For the text-containing cell, return its midpoint in [X, Y] coordinate format. 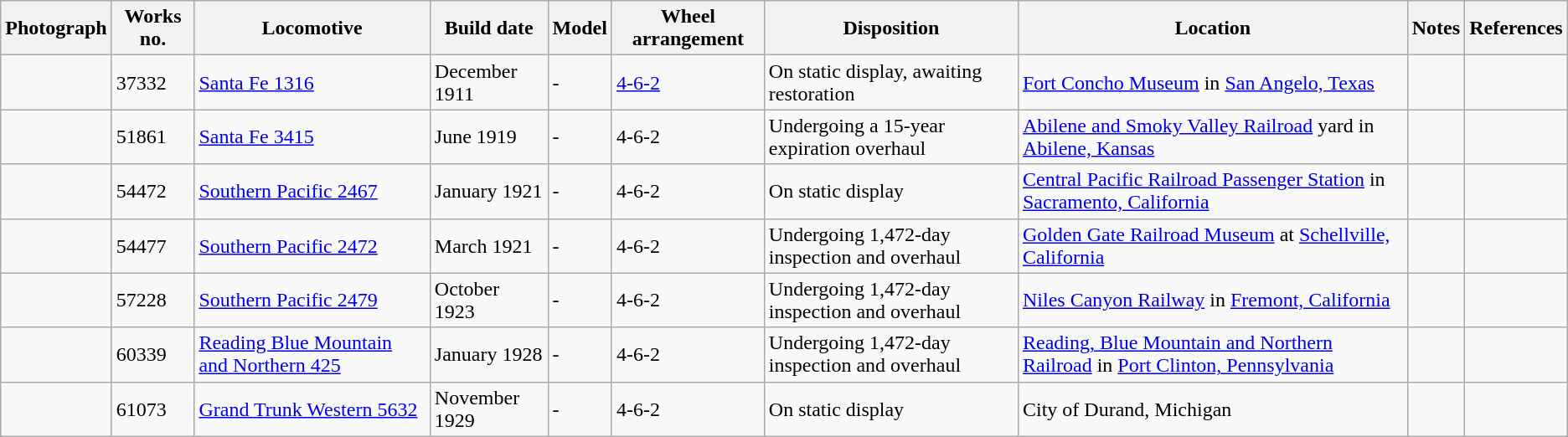
References [1516, 28]
March 1921 [489, 246]
June 1919 [489, 137]
Abilene and Smoky Valley Railroad yard in Abilene, Kansas [1213, 137]
Reading Blue Mountain and Northern 425 [312, 355]
Model [580, 28]
Reading, Blue Mountain and Northern Railroad in Port Clinton, Pennsylvania [1213, 355]
December 1911 [489, 82]
Golden Gate Railroad Museum at Schellville, California [1213, 246]
Photograph [56, 28]
60339 [152, 355]
Wheel arrangement [688, 28]
61073 [152, 409]
Build date [489, 28]
54472 [152, 191]
Location [1213, 28]
On static display, awaiting restoration [891, 82]
January 1928 [489, 355]
January 1921 [489, 191]
Grand Trunk Western 5632 [312, 409]
Central Pacific Railroad Passenger Station in Sacramento, California [1213, 191]
City of Durand, Michigan [1213, 409]
Notes [1436, 28]
Southern Pacific 2479 [312, 300]
Fort Concho Museum in San Angelo, Texas [1213, 82]
November 1929 [489, 409]
37332 [152, 82]
Niles Canyon Railway in Fremont, California [1213, 300]
Works no. [152, 28]
57228 [152, 300]
Disposition [891, 28]
Santa Fe 1316 [312, 82]
54477 [152, 246]
Santa Fe 3415 [312, 137]
51861 [152, 137]
Locomotive [312, 28]
Undergoing a 15-year expiration overhaul [891, 137]
Southern Pacific 2472 [312, 246]
October 1923 [489, 300]
Southern Pacific 2467 [312, 191]
